From the cell containing the given text, extract its center point as [x, y] coordinate. 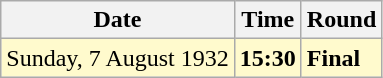
Final [341, 58]
Sunday, 7 August 1932 [118, 58]
15:30 [268, 58]
Date [118, 20]
Round [341, 20]
Time [268, 20]
